Pinpoint the cell where the given text exists, returning its [X, Y] midpoint coordinate. 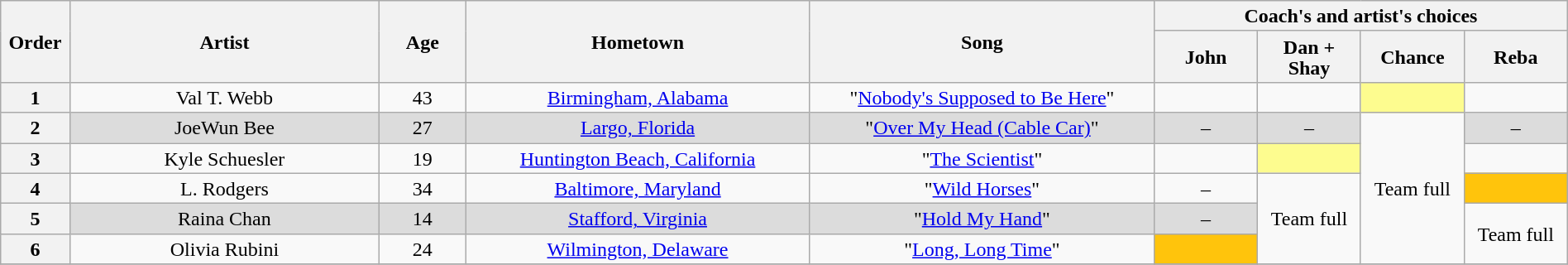
6 [35, 248]
JoeWun Bee [225, 128]
Order [35, 41]
John [1206, 56]
"Hold My Hand" [982, 219]
Birmingham, Alabama [638, 98]
27 [423, 128]
2 [35, 128]
Val T. Webb [225, 98]
Reba [1515, 56]
14 [423, 219]
"The Scientist" [982, 157]
Age [423, 41]
43 [423, 98]
Largo, Florida [638, 128]
Wilmington, Delaware [638, 248]
"Over My Head (Cable Car)" [982, 128]
Artist [225, 41]
24 [423, 248]
Stafford, Virginia [638, 219]
Song [982, 41]
Huntington Beach, California [638, 157]
3 [35, 157]
Raina Chan [225, 219]
Dan + Shay [1310, 56]
5 [35, 219]
"Long, Long Time" [982, 248]
Baltimore, Maryland [638, 189]
34 [423, 189]
19 [423, 157]
4 [35, 189]
1 [35, 98]
Chance [1413, 56]
L. Rodgers [225, 189]
Hometown [638, 41]
Kyle Schuesler [225, 157]
"Wild Horses" [982, 189]
Coach's and artist's choices [1361, 17]
"Nobody's Supposed to Be Here" [982, 98]
Olivia Rubini [225, 248]
